From the cell containing the given text, extract its center point as [X, Y] coordinate. 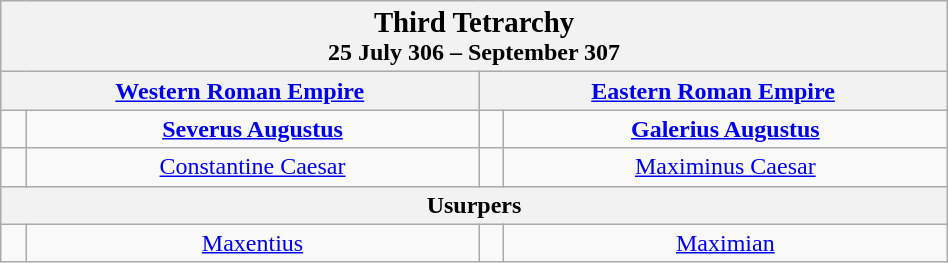
Galerius Augustus [725, 129]
Maximian [725, 243]
Maximinus Caesar [725, 167]
Usurpers [474, 205]
Western Roman Empire [240, 91]
Eastern Roman Empire [713, 91]
Constantine Caesar [252, 167]
Maxentius [252, 243]
Third Tetrarchy25 July 306 – September 307 [474, 36]
Severus Augustus [252, 129]
